For the text-containing cell, return its midpoint in [x, y] coordinate format. 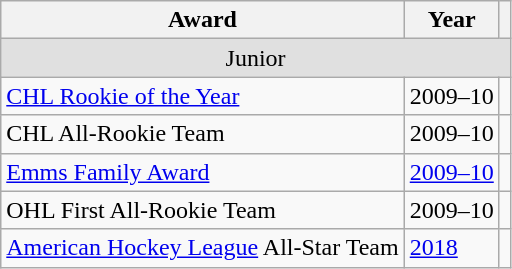
2018 [452, 248]
Emms Family Award [202, 172]
OHL First All-Rookie Team [202, 210]
CHL Rookie of the Year [202, 96]
Award [202, 20]
Year [452, 20]
Junior [256, 58]
American Hockey League All-Star Team [202, 248]
CHL All-Rookie Team [202, 134]
